Pinpoint the cell where the given text exists, returning its [x, y] midpoint coordinate. 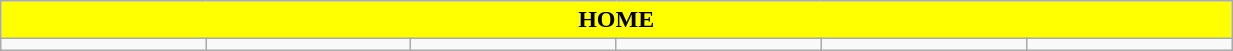
HOME [616, 20]
